Identify which cell holds the provided text, then report its (x, y) central coordinate. 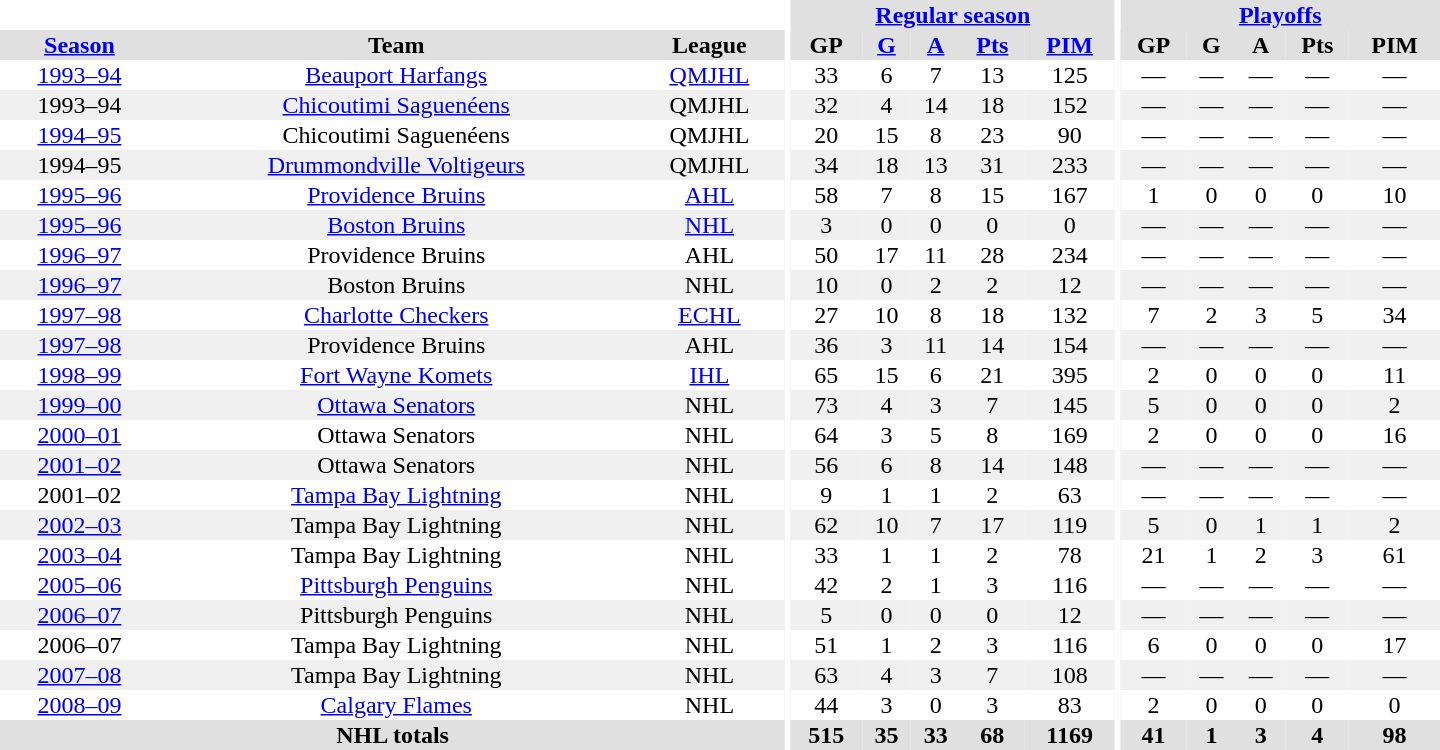
35 (886, 735)
27 (826, 315)
Season (80, 45)
Fort Wayne Komets (396, 375)
2000–01 (80, 435)
32 (826, 105)
20 (826, 135)
68 (992, 735)
125 (1070, 75)
Drummondville Voltigeurs (396, 165)
1999–00 (80, 405)
League (710, 45)
98 (1394, 735)
1169 (1070, 735)
233 (1070, 165)
2003–04 (80, 555)
64 (826, 435)
36 (826, 345)
2008–09 (80, 705)
148 (1070, 465)
119 (1070, 525)
9 (826, 495)
Beauport Harfangs (396, 75)
ECHL (710, 315)
42 (826, 585)
2005–06 (80, 585)
16 (1394, 435)
167 (1070, 195)
31 (992, 165)
23 (992, 135)
Regular season (953, 15)
50 (826, 255)
132 (1070, 315)
28 (992, 255)
58 (826, 195)
83 (1070, 705)
395 (1070, 375)
73 (826, 405)
41 (1153, 735)
62 (826, 525)
Team (396, 45)
1998–99 (80, 375)
152 (1070, 105)
108 (1070, 675)
234 (1070, 255)
2007–08 (80, 675)
2002–03 (80, 525)
Playoffs (1280, 15)
90 (1070, 135)
Charlotte Checkers (396, 315)
Calgary Flames (396, 705)
78 (1070, 555)
169 (1070, 435)
61 (1394, 555)
44 (826, 705)
145 (1070, 405)
154 (1070, 345)
515 (826, 735)
51 (826, 645)
IHL (710, 375)
NHL totals (392, 735)
56 (826, 465)
65 (826, 375)
